Pinpoint the cell where the given text exists, returning its [x, y] midpoint coordinate. 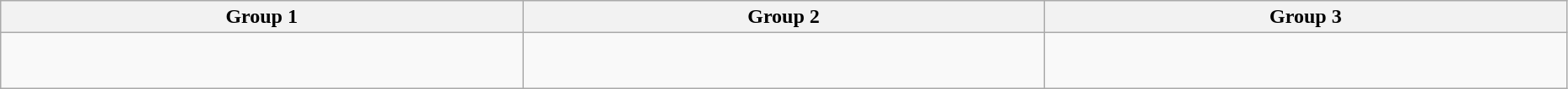
Group 3 [1306, 17]
Group 2 [784, 17]
Group 1 [261, 17]
